Capture the cell that displays the provided text and extract its [x, y] central coordinate. 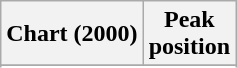
Chart (2000) [72, 34]
Peakposition [189, 34]
